Capture the cell that displays the provided text and extract its [X, Y] central coordinate. 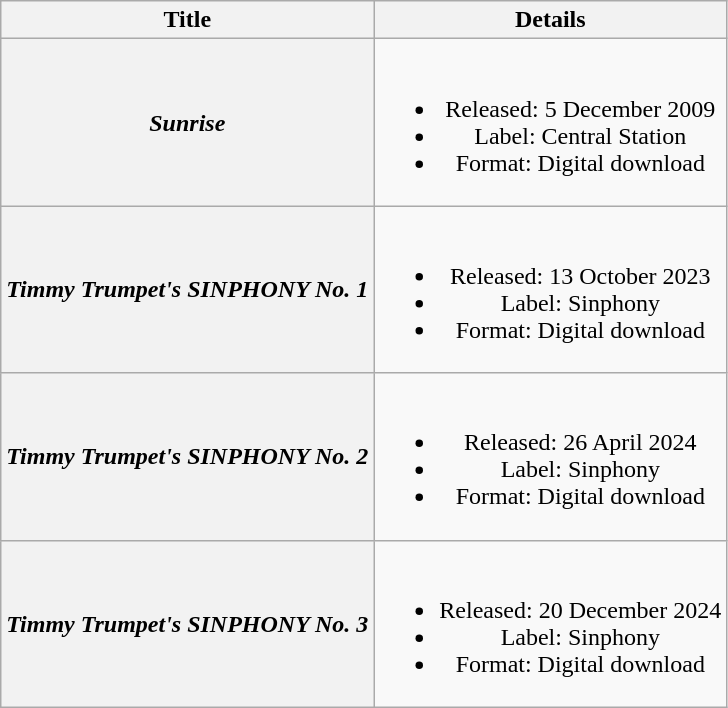
Timmy Trumpet's SINPHONY No. 2 [188, 456]
Released: 5 December 2009Label: Central StationFormat: Digital download [550, 122]
Timmy Trumpet's SINPHONY No. 3 [188, 624]
Details [550, 20]
Released: 13 October 2023Label: SinphonyFormat: Digital download [550, 290]
Released: 20 December 2024Label: SinphonyFormat: Digital download [550, 624]
Timmy Trumpet's SINPHONY No. 1 [188, 290]
Sunrise [188, 122]
Released: 26 April 2024Label: SinphonyFormat: Digital download [550, 456]
Title [188, 20]
